Output the [X, Y] coordinate of the center of the cell containing the given text.  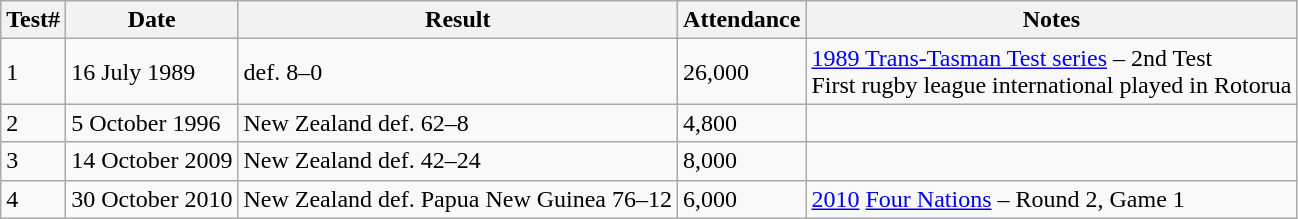
4,800 [742, 123]
1 [34, 72]
Attendance [742, 20]
30 October 2010 [152, 199]
5 October 1996 [152, 123]
Date [152, 20]
4 [34, 199]
def. 8–0 [458, 72]
New Zealand def. 62–8 [458, 123]
2010 Four Nations – Round 2, Game 1 [1052, 199]
6,000 [742, 199]
Test# [34, 20]
Result [458, 20]
3 [34, 161]
26,000 [742, 72]
16 July 1989 [152, 72]
New Zealand def. 42–24 [458, 161]
2 [34, 123]
New Zealand def. Papua New Guinea 76–12 [458, 199]
Notes [1052, 20]
8,000 [742, 161]
14 October 2009 [152, 161]
1989 Trans-Tasman Test series – 2nd TestFirst rugby league international played in Rotorua [1052, 72]
